Scan for the cell matching the given text and deliver its [x, y] coordinate at center. 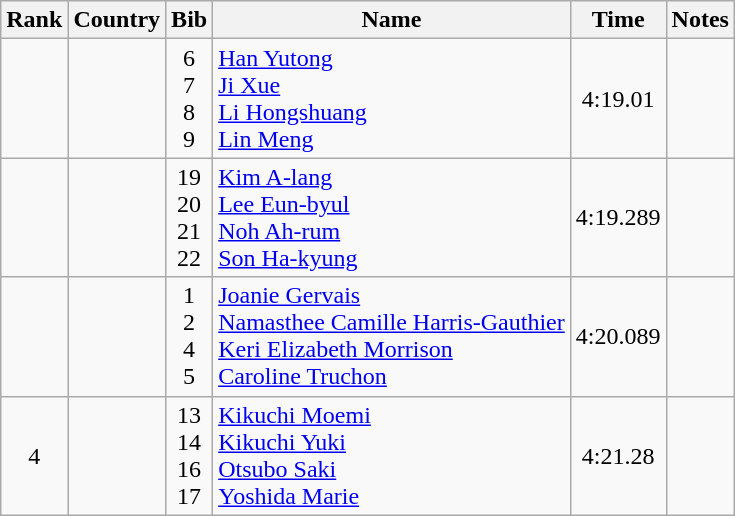
4 [34, 456]
4:19.01 [618, 98]
Han YutongJi XueLi HongshuangLin Meng [392, 98]
Kikuchi MoemiKikuchi YukiOtsubo SakiYoshida Marie [392, 456]
4:20.089 [618, 336]
Time [618, 20]
Kim A-langLee Eun-byulNoh Ah-rumSon Ha-kyung [392, 218]
Notes [700, 20]
Country [117, 20]
4:21.28 [618, 456]
4:19.289 [618, 218]
13141617 [190, 456]
Rank [34, 20]
6789 [190, 98]
Joanie GervaisNamasthee Camille Harris-GauthierKeri Elizabeth MorrisonCaroline Truchon [392, 336]
1245 [190, 336]
19202122 [190, 218]
Bib [190, 20]
Name [392, 20]
